Scan for the cell matching the given text and deliver its (x, y) coordinate at center. 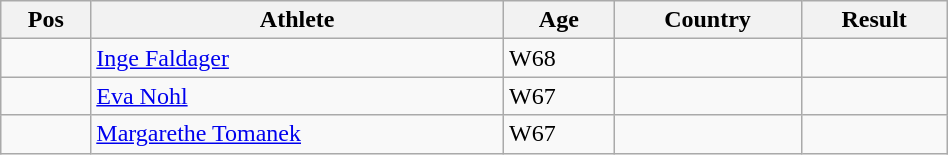
Pos (46, 20)
Eva Nohl (298, 96)
Country (708, 20)
Inge Faldager (298, 58)
Age (559, 20)
W68 (559, 58)
Margarethe Tomanek (298, 134)
Athlete (298, 20)
Result (874, 20)
